Pinpoint the cell where the given text exists, returning its [X, Y] midpoint coordinate. 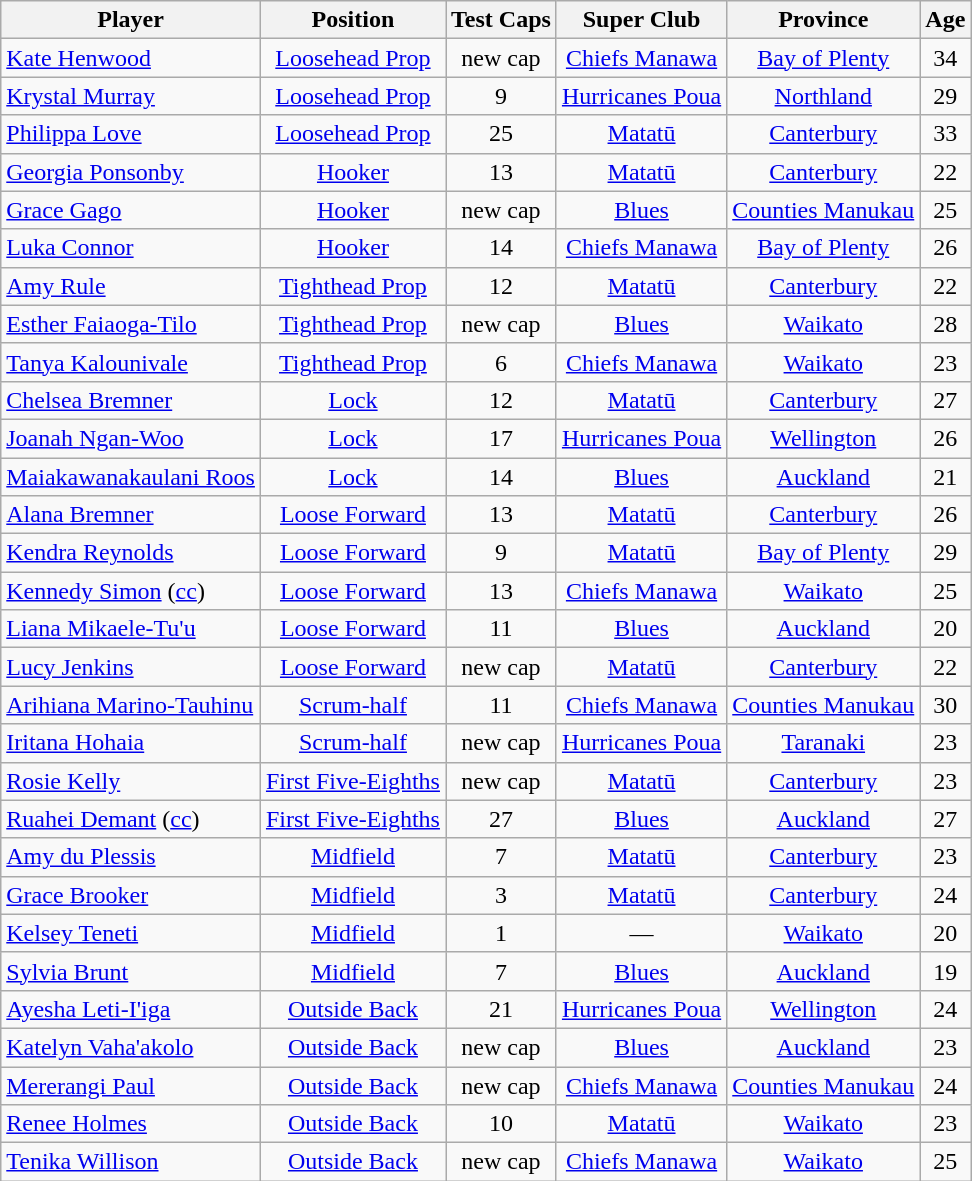
Ruahei Demant (cc) [131, 819]
Province [824, 20]
Liana Mikaele-Tu'u [131, 629]
Ayesha Leti-I'iga [131, 1009]
Sylvia Brunt [131, 971]
34 [946, 58]
Maiakawanakaulani Roos [131, 477]
Player [131, 20]
Renee Holmes [131, 1124]
Grace Gago [131, 210]
Position [352, 20]
28 [946, 324]
Taranaki [824, 743]
30 [946, 705]
— [641, 933]
10 [502, 1124]
1 [502, 933]
Grace Brooker [131, 895]
Test Caps [502, 20]
Alana Bremner [131, 515]
Tanya Kalounivale [131, 362]
Mererangi Paul [131, 1085]
Philippa Love [131, 134]
Luka Connor [131, 248]
Lucy Jenkins [131, 667]
17 [502, 438]
Georgia Ponsonby [131, 172]
Chelsea Bremner [131, 400]
Katelyn Vaha'akolo [131, 1047]
Rosie Kelly [131, 781]
6 [502, 362]
Northland [824, 96]
Age [946, 20]
Kelsey Teneti [131, 933]
Kendra Reynolds [131, 553]
Kennedy Simon (cc) [131, 591]
Krystal Murray [131, 96]
19 [946, 971]
Amy du Plessis [131, 857]
3 [502, 895]
Joanah Ngan-Woo [131, 438]
Super Club [641, 20]
Amy Rule [131, 286]
Iritana Hohaia [131, 743]
33 [946, 134]
Arihiana Marino-Tauhinu [131, 705]
Tenika Willison [131, 1162]
Esther Faiaoga-Tilo [131, 324]
Kate Henwood [131, 58]
